Capture the cell that displays the provided text and extract its (x, y) central coordinate. 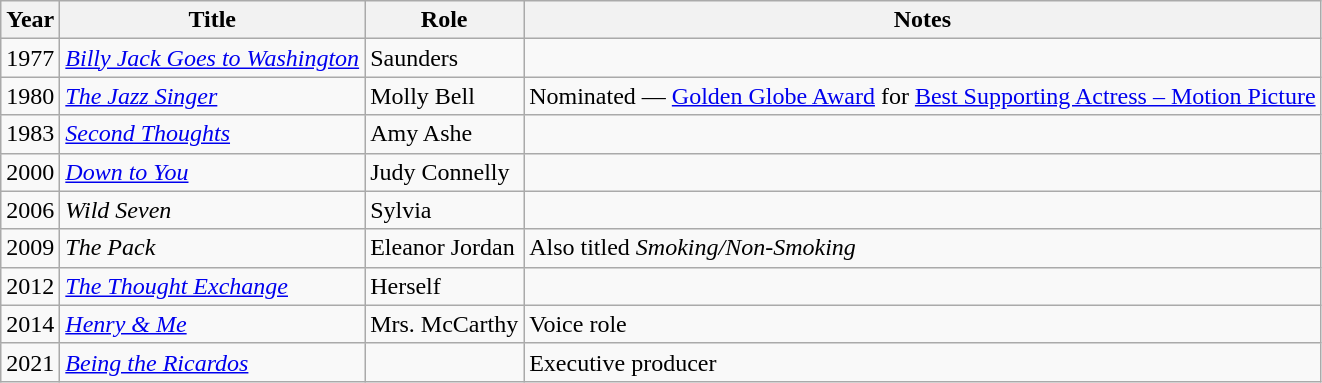
Also titled Smoking/Non-Smoking (922, 248)
Henry & Me (212, 324)
Being the Ricardos (212, 362)
Year (30, 20)
Second Thoughts (212, 134)
2006 (30, 210)
Wild Seven (212, 210)
1980 (30, 96)
Notes (922, 20)
2009 (30, 248)
The Jazz Singer (212, 96)
Eleanor Jordan (444, 248)
Down to You (212, 172)
The Thought Exchange (212, 286)
Judy Connelly (444, 172)
Herself (444, 286)
1977 (30, 58)
2000 (30, 172)
Molly Bell (444, 96)
Saunders (444, 58)
2012 (30, 286)
Mrs. McCarthy (444, 324)
Amy Ashe (444, 134)
The Pack (212, 248)
2014 (30, 324)
Executive producer (922, 362)
1983 (30, 134)
Voice role (922, 324)
Sylvia (444, 210)
Role (444, 20)
Billy Jack Goes to Washington (212, 58)
2021 (30, 362)
Title (212, 20)
Nominated — Golden Globe Award for Best Supporting Actress – Motion Picture (922, 96)
